Scan for the cell matching the given text and deliver its [X, Y] coordinate at center. 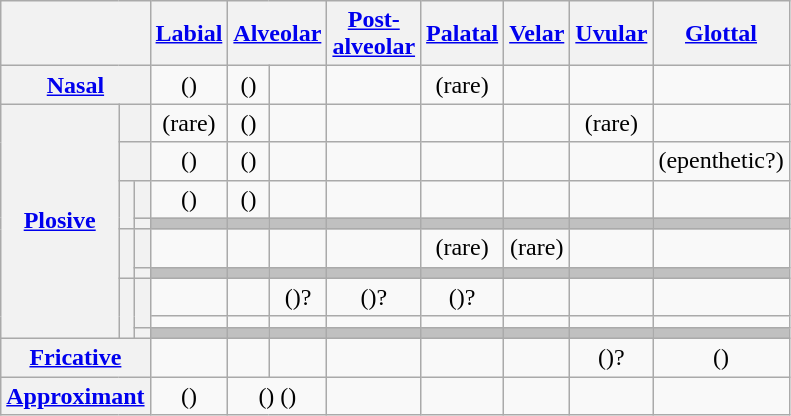
Nasal [76, 85]
(epenthetic?) [721, 161]
() () [278, 395]
Palatal [462, 34]
Velar [537, 34]
Uvular [612, 34]
Plosive [60, 222]
Fricative [76, 357]
Approximant [76, 395]
Glottal [721, 34]
Alveolar [278, 34]
Labial [189, 34]
Post-alveolar [374, 34]
